Search for the cell housing the specified text and yield its [X, Y] center coordinate. 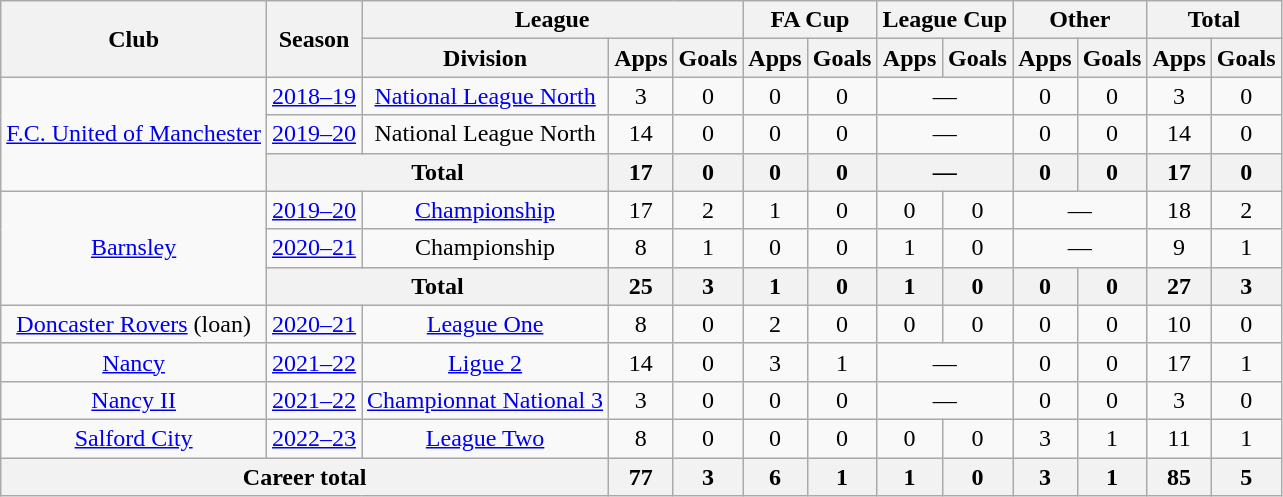
Salford City [134, 438]
Ligue 2 [486, 362]
League Cup [945, 20]
Championnat National 3 [486, 400]
2022–23 [314, 438]
2018–19 [314, 96]
10 [1179, 324]
F.C. United of Manchester [134, 134]
Season [314, 39]
85 [1179, 477]
Other [1080, 20]
Club [134, 39]
Nancy II [134, 400]
Career total [305, 477]
27 [1179, 286]
9 [1179, 248]
FA Cup [810, 20]
Doncaster Rovers (loan) [134, 324]
11 [1179, 438]
5 [1246, 477]
Nancy [134, 362]
League Two [486, 438]
18 [1179, 210]
Barnsley [134, 248]
League [552, 20]
6 [775, 477]
77 [641, 477]
25 [641, 286]
Division [486, 58]
League One [486, 324]
